Output the [X, Y] coordinate of the center of the cell containing the given text.  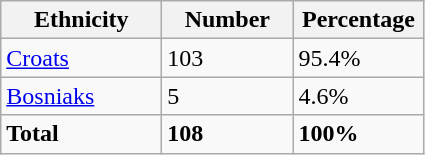
Croats [82, 58]
4.6% [358, 96]
Number [228, 20]
95.4% [358, 58]
Percentage [358, 20]
Bosniaks [82, 96]
103 [228, 58]
Total [82, 134]
Ethnicity [82, 20]
5 [228, 96]
108 [228, 134]
100% [358, 134]
